Scan for the cell matching the given text and deliver its [X, Y] coordinate at center. 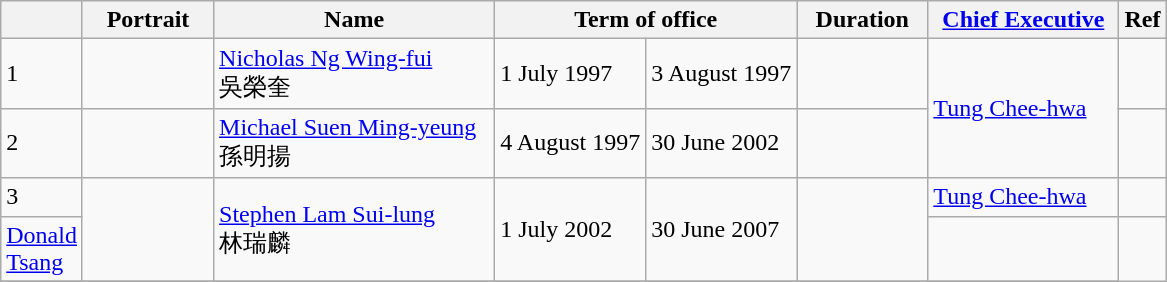
Term of office [646, 20]
3 [42, 197]
Name [354, 20]
Duration [862, 20]
Stephen Lam Sui-lung林瑞麟 [354, 230]
1 July 2002 [570, 230]
30 June 2007 [722, 230]
30 June 2002 [722, 143]
Donald Tsang [42, 248]
Portrait [148, 20]
3 August 1997 [722, 74]
2 [42, 143]
Nicholas Ng Wing-fui吳榮奎 [354, 74]
Michael Suen Ming-yeung孫明揚 [354, 143]
Ref [1142, 20]
Chief Executive [1024, 20]
1 [42, 74]
4 August 1997 [570, 143]
1 July 1997 [570, 74]
